Identify which cell holds the provided text, then report its [x, y] central coordinate. 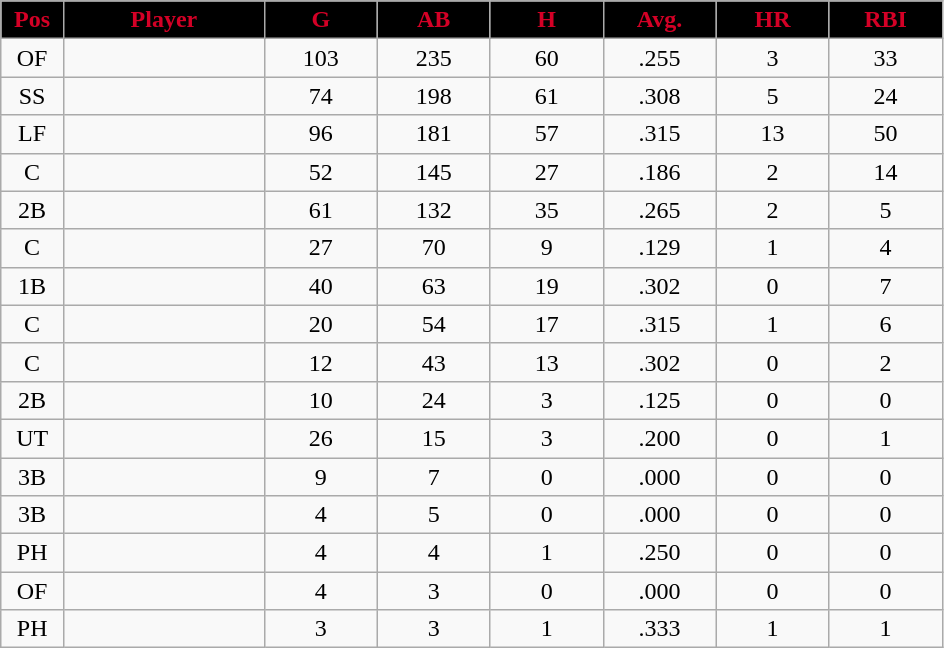
54 [434, 324]
.129 [660, 248]
50 [886, 134]
52 [320, 172]
132 [434, 210]
.308 [660, 96]
.333 [660, 629]
.250 [660, 553]
6 [886, 324]
HR [772, 20]
181 [434, 134]
Player [164, 20]
20 [320, 324]
Avg. [660, 20]
74 [320, 96]
198 [434, 96]
63 [434, 286]
26 [320, 438]
43 [434, 362]
10 [320, 400]
.200 [660, 438]
70 [434, 248]
14 [886, 172]
RBI [886, 20]
H [546, 20]
145 [434, 172]
103 [320, 58]
235 [434, 58]
AB [434, 20]
Pos [32, 20]
.186 [660, 172]
UT [32, 438]
.125 [660, 400]
SS [32, 96]
35 [546, 210]
.265 [660, 210]
12 [320, 362]
96 [320, 134]
G [320, 20]
33 [886, 58]
.255 [660, 58]
40 [320, 286]
19 [546, 286]
17 [546, 324]
1B [32, 286]
15 [434, 438]
LF [32, 134]
60 [546, 58]
57 [546, 134]
